Return (X, Y) of the center of cell containing provided text 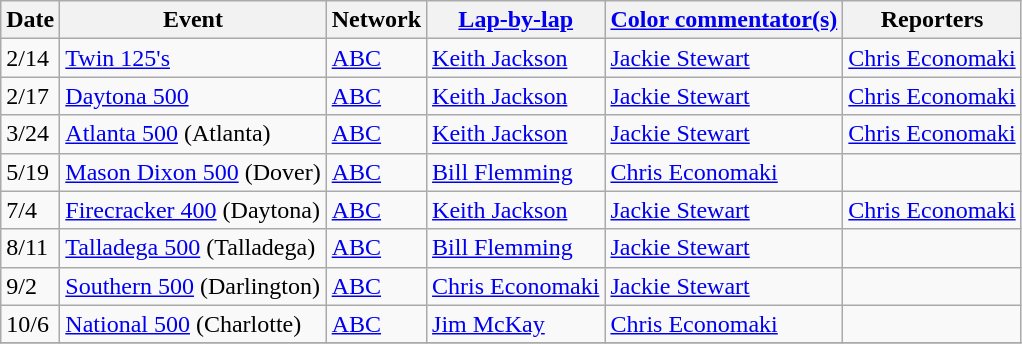
National 500 (Charlotte) (193, 324)
Lap-by-lap (516, 20)
8/11 (30, 248)
Southern 500 (Darlington) (193, 286)
Talladega 500 (Talladega) (193, 248)
10/6 (30, 324)
Color commentator(s) (724, 20)
Firecracker 400 (Daytona) (193, 210)
7/4 (30, 210)
Atlanta 500 (Atlanta) (193, 134)
5/19 (30, 172)
Jim McKay (516, 324)
2/14 (30, 58)
3/24 (30, 134)
2/17 (30, 96)
Reporters (932, 20)
Twin 125's (193, 58)
Date (30, 20)
Network (376, 20)
9/2 (30, 286)
Event (193, 20)
Mason Dixon 500 (Dover) (193, 172)
Daytona 500 (193, 96)
